Determine the [x, y] coordinate at the center of the cell enclosing the given text.  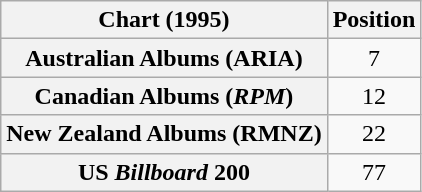
22 [374, 134]
77 [374, 172]
Canadian Albums (RPM) [164, 96]
Chart (1995) [164, 20]
12 [374, 96]
7 [374, 58]
New Zealand Albums (RMNZ) [164, 134]
US Billboard 200 [164, 172]
Position [374, 20]
Australian Albums (ARIA) [164, 58]
